Pinpoint the cell where the given text exists, returning its [x, y] midpoint coordinate. 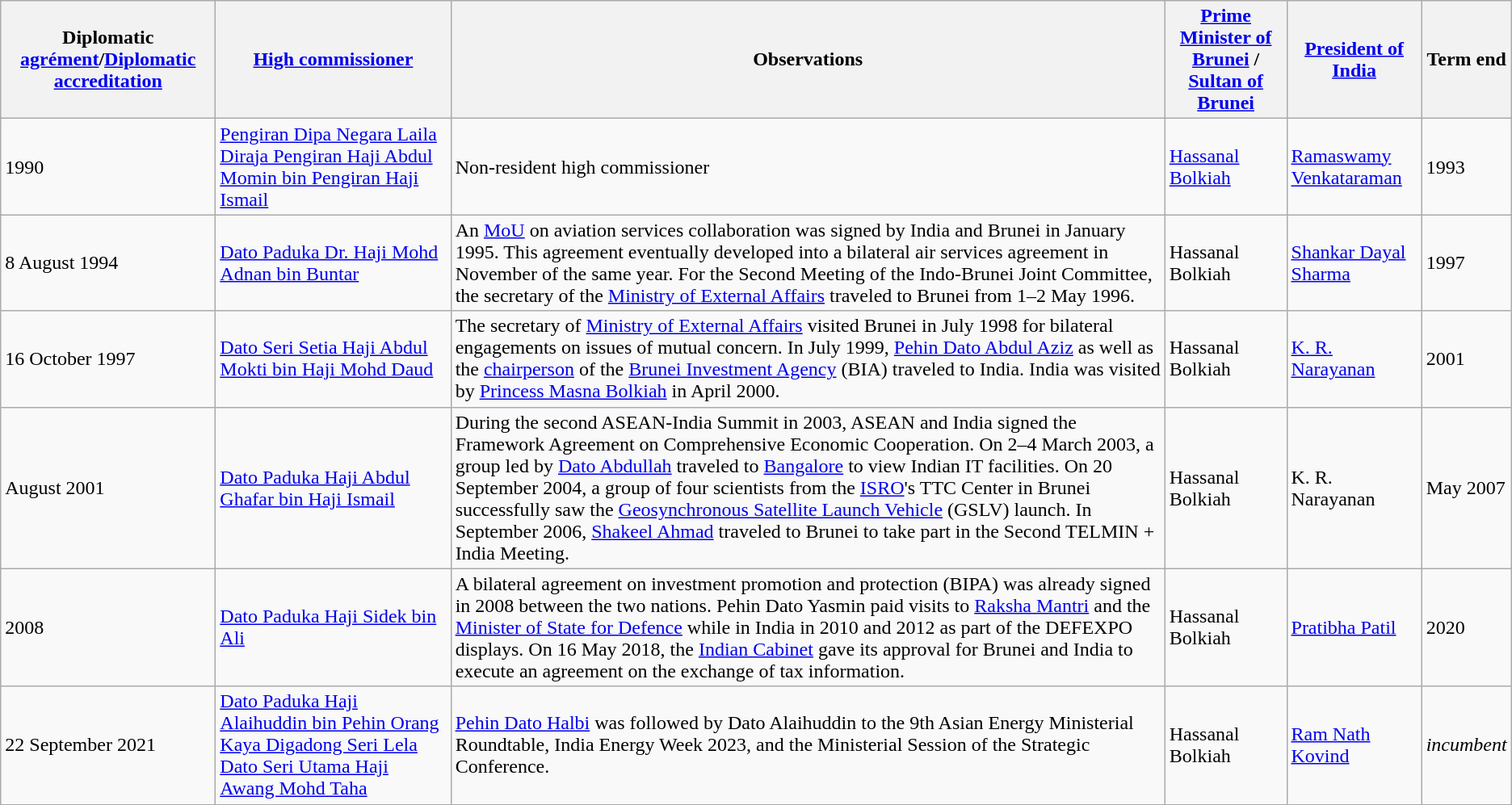
22 September 2021 [108, 745]
Pratibha Patil [1354, 627]
Prime Minister of Brunei / Sultan of Brunei [1226, 60]
Dato Paduka Haji Abdul Ghafar bin Haji Ismail [333, 488]
1990 [108, 166]
2001 [1467, 358]
Pengiran Dipa Negara Laila Diraja Pengiran Haji Abdul Momin bin Pengiran Haji Ismail [333, 166]
President of India [1354, 60]
16 October 1997 [108, 358]
Shankar Dayal Sharma [1354, 263]
Dato Paduka Haji Sidek bin Ali [333, 627]
Ram Nath Kovind [1354, 745]
August 2001 [108, 488]
Diplomatic agrément/Diplomatic accreditation [108, 60]
1997 [1467, 263]
Observations [808, 60]
incumbent [1467, 745]
Non-resident high commissioner [808, 166]
Dato Paduka Dr. Haji Mohd Adnan bin Buntar [333, 263]
Term end [1467, 60]
8 August 1994 [108, 263]
2020 [1467, 627]
Ramaswamy Venkataraman [1354, 166]
May 2007 [1467, 488]
1993 [1467, 166]
2008 [108, 627]
Dato Paduka Haji Alaihuddin bin Pehin Orang Kaya Digadong Seri Lela Dato Seri Utama Haji Awang Mohd Taha [333, 745]
Dato Seri Setia Haji Abdul Mokti bin Haji Mohd Daud [333, 358]
High commissioner [333, 60]
